Return (x, y) of the center of cell containing provided text 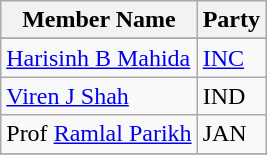
Prof Ramlal Parikh (99, 134)
Member Name (99, 20)
Party (231, 20)
IND (231, 96)
JAN (231, 134)
Viren J Shah (99, 96)
Harisinh B Mahida (99, 58)
INC (231, 58)
